Scan for the cell matching the given text and deliver its [x, y] coordinate at center. 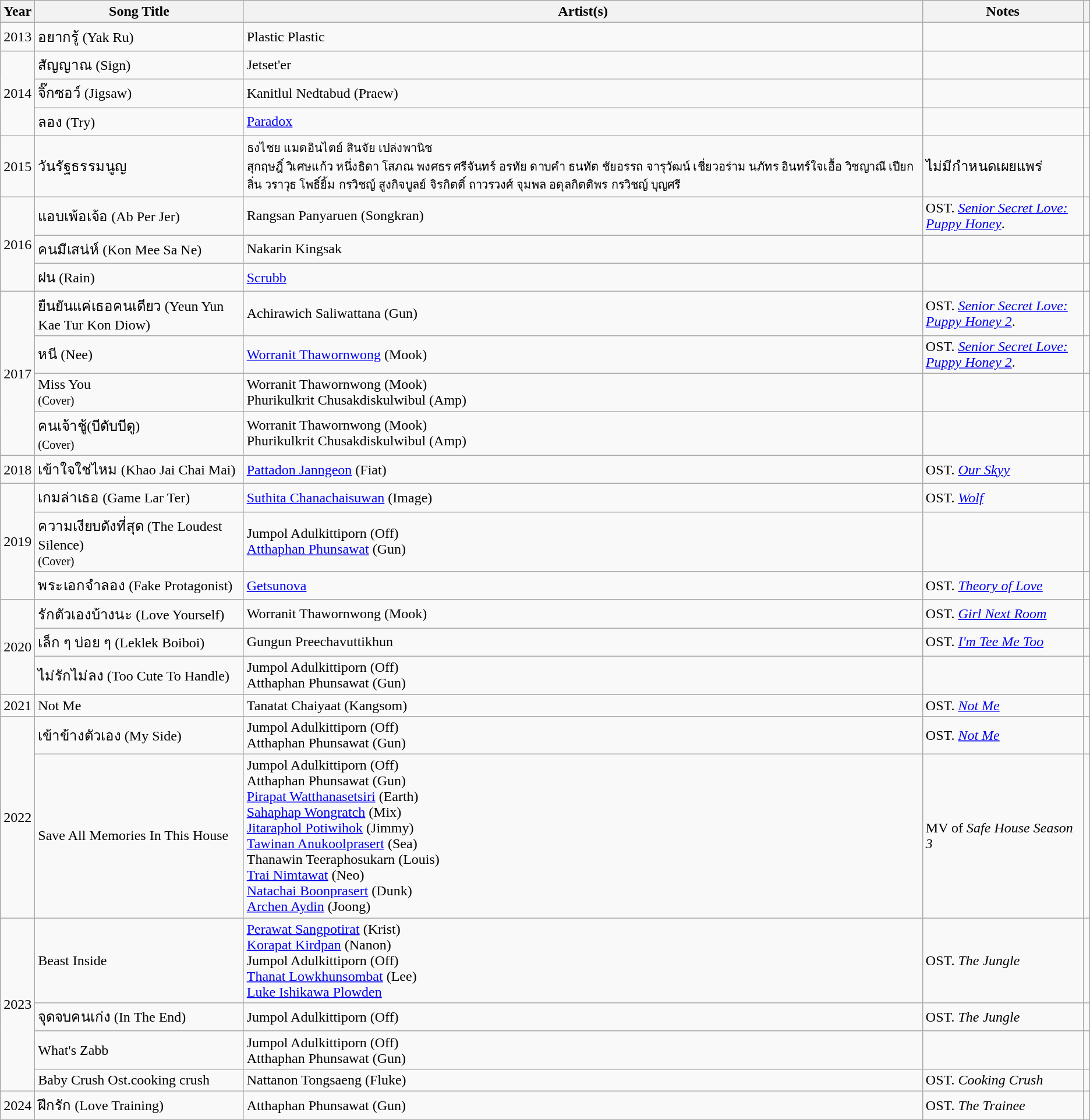
เล็ก ๆ บ่อย ๆ (Leklek Boiboi) [139, 643]
ยืนยันแค่เธอคนเดียว (Yeun Yun Kae Tur Kon Diow) [139, 314]
Baby Crush Ost.cooking crush [139, 1080]
คนเจ้าชู้(บีดับบีดู)(Cover) [139, 433]
Jumpol Adulkittiporn (Off) [583, 1018]
Gungun Preechavuttikhun [583, 643]
รักตัวเองบ้างนะ (Love Yourself) [139, 614]
Kanitlul Nedtabud (Praew) [583, 93]
ไม่รักไม่ลง (Too Cute To Handle) [139, 675]
หนี (Nee) [139, 354]
Scrubb [583, 277]
Achirawich Saliwattana (Gun) [583, 314]
แอบเพ้อเจ้อ (Ab Per Jer) [139, 217]
Beast Inside [139, 960]
ไม่มีกำหนดเผยแพร่ [1003, 166]
สัญญาณ (Sign) [139, 65]
ฝน (Rain) [139, 277]
เข้าข้างตัวเอง (My Side) [139, 736]
เกมล่าเธอ (Game Lar Ter) [139, 498]
อยากรู้ (Yak Ru) [139, 37]
2021 [17, 705]
2017 [17, 374]
2020 [17, 647]
Nakarin Kingsak [583, 249]
2024 [17, 1105]
ลอง (Try) [139, 121]
2016 [17, 244]
Paradox [583, 121]
Suthita Chanachaisuwan (Image) [583, 498]
OST. Wolf [1003, 498]
Save All Memories In This House [139, 836]
2014 [17, 93]
Notes [1003, 12]
OST. I'm Tee Me Too [1003, 643]
เข้าใจใช่ไหม (Khao Jai Chai Mai) [139, 469]
Rangsan Panyaruen (Songkran) [583, 217]
Jetset'er [583, 65]
OST. Theory of Love [1003, 586]
What's Zabb [139, 1050]
Miss You(Cover) [139, 392]
OST. The Trainee [1003, 1105]
MV of Safe House Season 3 [1003, 836]
Nattanon Tongsaeng (Fluke) [583, 1080]
2015 [17, 166]
Plastic Plastic [583, 37]
Artist(s) [583, 12]
OST. Senior Secret Love: Puppy Honey. [1003, 217]
Perawat Sangpotirat (Krist)Korapat Kirdpan (Nanon)Jumpol Adulkittiporn (Off)Thanat Lowkhunsombat (Lee)Luke Ishikawa Plowden [583, 960]
OST. Our Skyy [1003, 469]
พระเอกจำลอง (Fake Protagonist) [139, 586]
Not Me [139, 705]
Atthaphan Phunsawat (Gun) [583, 1105]
2013 [17, 37]
จุดจบคนเก่ง (In The End) [139, 1018]
จิ๊กซอว์ (Jigsaw) [139, 93]
OST. Girl Next Room [1003, 614]
Getsunova [583, 586]
ความเงียบดังที่สุด (The Loudest Silence)(Cover) [139, 541]
Pattadon Janngeon (Fiat) [583, 469]
Song Title [139, 12]
2022 [17, 817]
คนมีเสน่ห์ (Kon Mee Sa Ne) [139, 249]
วันรัฐธรรมนูญ [139, 166]
2019 [17, 542]
2023 [17, 1005]
ฝึกรัก (Love Training) [139, 1105]
Year [17, 12]
2018 [17, 469]
Tanatat Chaiyaat (Kangsom) [583, 705]
OST. Cooking Crush [1003, 1080]
